Output the [x, y] coordinate of the center of the cell containing the given text.  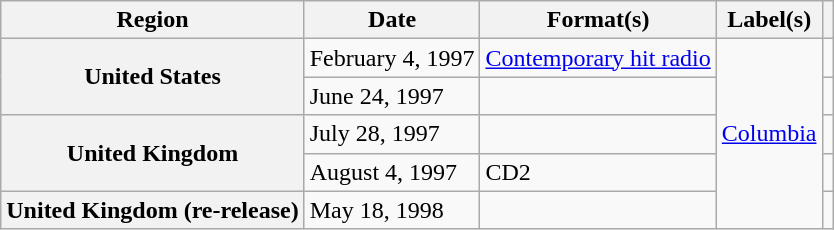
August 4, 1997 [392, 172]
Date [392, 20]
United States [152, 77]
Format(s) [598, 20]
May 18, 1998 [392, 210]
Columbia [769, 134]
Label(s) [769, 20]
June 24, 1997 [392, 96]
Contemporary hit radio [598, 58]
Region [152, 20]
July 28, 1997 [392, 134]
February 4, 1997 [392, 58]
United Kingdom (re-release) [152, 210]
CD2 [598, 172]
United Kingdom [152, 153]
